Capture the cell that displays the provided text and extract its [x, y] central coordinate. 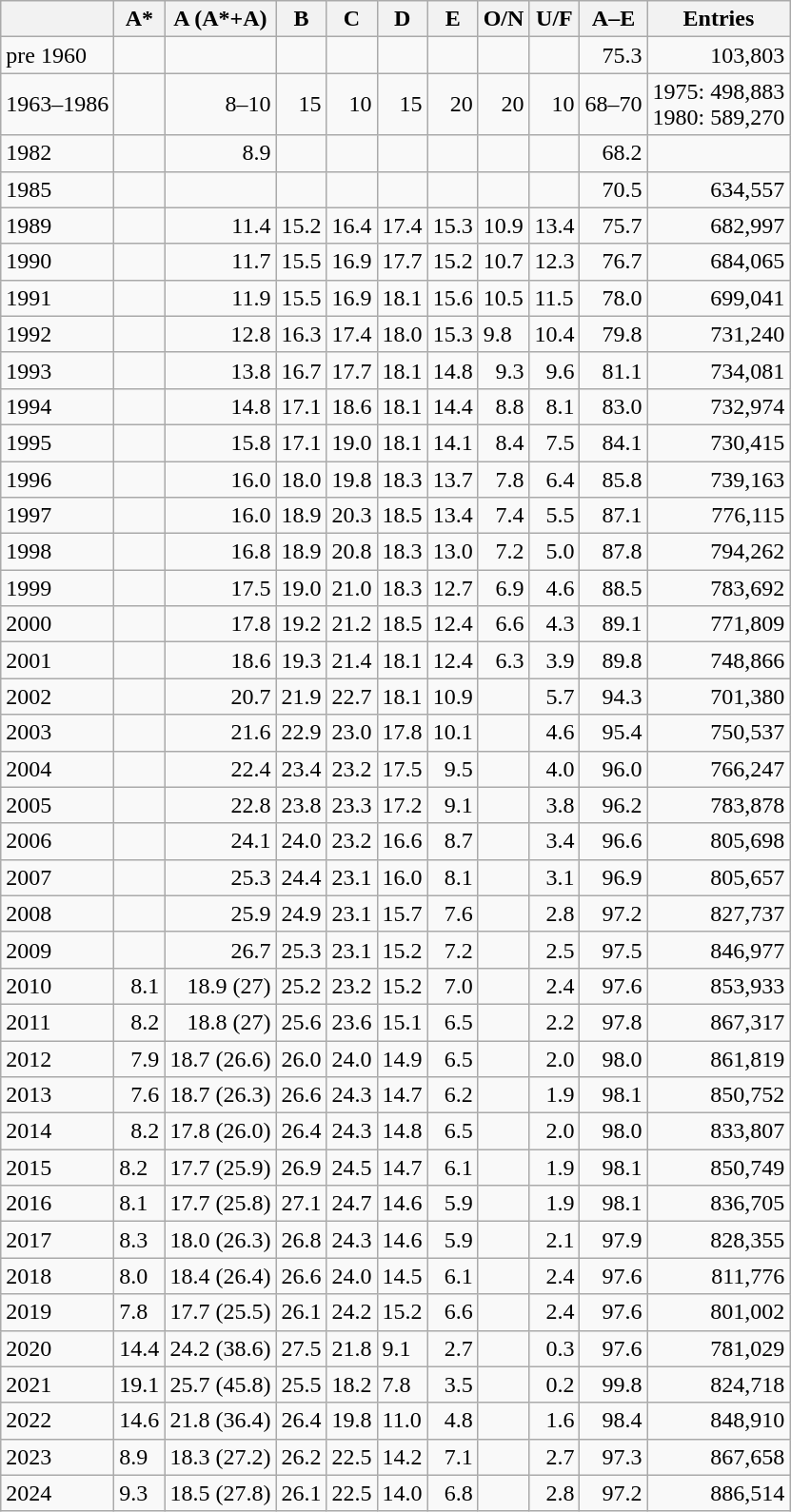
13.8 [221, 370]
2023 [57, 1457]
824,718 [719, 1384]
2004 [57, 769]
2014 [57, 1131]
1991 [57, 298]
6.2 [453, 1095]
2007 [57, 877]
11.0 [402, 1421]
5.7 [554, 697]
1982 [57, 153]
20.3 [352, 516]
14.1 [453, 442]
19.1 [139, 1384]
96.6 [613, 841]
21.8 [352, 1348]
634,557 [719, 189]
2.1 [554, 1240]
2022 [57, 1421]
16.4 [352, 226]
24.7 [352, 1204]
701,380 [719, 697]
16.7 [301, 370]
2000 [57, 624]
18.0 (26.3) [221, 1240]
22.9 [301, 733]
96.9 [613, 877]
1993 [57, 370]
16.6 [402, 841]
2011 [57, 1022]
2001 [57, 660]
1995 [57, 442]
731,240 [719, 334]
766,247 [719, 769]
99.8 [613, 1384]
836,705 [719, 1204]
1975: 498,8831980: 589,270 [719, 105]
8.7 [453, 841]
1.6 [554, 1421]
15.1 [402, 1022]
1990 [57, 262]
78.0 [613, 298]
2002 [57, 697]
8.8 [504, 406]
10.4 [554, 334]
17.7 (25.8) [221, 1204]
18.8 (27) [221, 1022]
B [301, 19]
2009 [57, 950]
771,809 [719, 624]
88.5 [613, 588]
21.9 [301, 697]
18.7 (26.3) [221, 1095]
70.5 [613, 189]
17.8 (26.0) [221, 1131]
68.2 [613, 153]
8–10 [221, 105]
75.7 [613, 226]
24.1 [221, 841]
13.0 [453, 552]
9.5 [453, 769]
12.8 [221, 334]
95.4 [613, 733]
2.2 [554, 1022]
18.4 (26.4) [221, 1276]
23.4 [301, 769]
7.9 [139, 1059]
87.1 [613, 516]
848,910 [719, 1421]
2015 [57, 1168]
U/F [554, 19]
3.9 [554, 660]
96.2 [613, 805]
1994 [57, 406]
783,692 [719, 588]
26.9 [301, 1168]
1992 [57, 334]
2010 [57, 986]
833,807 [719, 1131]
4.3 [554, 624]
1999 [57, 588]
9.6 [554, 370]
24.2 (38.6) [221, 1348]
22.4 [221, 769]
1997 [57, 516]
1985 [57, 189]
22.8 [221, 805]
853,933 [719, 986]
4.8 [453, 1421]
21.8 (36.4) [221, 1421]
14.9 [402, 1059]
68–70 [613, 105]
7.1 [453, 1457]
2019 [57, 1312]
750,537 [719, 733]
886,514 [719, 1493]
11.5 [554, 298]
684,065 [719, 262]
19.2 [301, 624]
26.7 [221, 950]
21.0 [352, 588]
12.7 [453, 588]
2008 [57, 913]
14.5 [402, 1276]
805,657 [719, 877]
97.3 [613, 1457]
2012 [57, 1059]
22.7 [352, 697]
776,115 [719, 516]
83.0 [613, 406]
1998 [57, 552]
20.8 [352, 552]
18.7 (26.6) [221, 1059]
17.7 (25.5) [221, 1312]
20.7 [221, 697]
2024 [57, 1493]
794,262 [719, 552]
748,866 [719, 660]
18.5 (27.8) [221, 1493]
867,658 [719, 1457]
1989 [57, 226]
850,749 [719, 1168]
805,698 [719, 841]
97.8 [613, 1022]
7.0 [453, 986]
23.8 [301, 805]
783,878 [719, 805]
2.5 [554, 950]
21.2 [352, 624]
O/N [504, 19]
3.5 [453, 1384]
781,029 [719, 1348]
828,355 [719, 1240]
11.9 [221, 298]
18.2 [352, 1384]
16.8 [221, 552]
23.3 [352, 805]
682,997 [719, 226]
4.0 [554, 769]
97.9 [613, 1240]
10.5 [504, 298]
10.1 [453, 733]
26.2 [301, 1457]
2013 [57, 1095]
21.4 [352, 660]
94.3 [613, 697]
15.7 [402, 913]
A–E [613, 19]
5.0 [554, 552]
27.1 [301, 1204]
1996 [57, 479]
24.2 [352, 1312]
867,317 [719, 1022]
3.1 [554, 877]
10.7 [504, 262]
2018 [57, 1276]
25.9 [221, 913]
14.2 [402, 1457]
89.8 [613, 660]
739,163 [719, 479]
E [453, 19]
79.8 [613, 334]
861,819 [719, 1059]
8.3 [139, 1240]
25.2 [301, 986]
Entries [719, 19]
103,803 [719, 55]
734,081 [719, 370]
2017 [57, 1240]
18.9 (27) [221, 986]
2003 [57, 733]
24.9 [301, 913]
846,977 [719, 950]
0.3 [554, 1348]
8.4 [504, 442]
15.8 [221, 442]
26.8 [301, 1240]
A (A*+A) [221, 19]
2005 [57, 805]
pre 1960 [57, 55]
85.8 [613, 479]
18.3 (27.2) [221, 1457]
97.5 [613, 950]
C [352, 19]
14.0 [402, 1493]
17.7 (25.9) [221, 1168]
850,752 [719, 1095]
811,776 [719, 1276]
87.8 [613, 552]
15.6 [453, 298]
A* [139, 19]
2020 [57, 1348]
1963–1986 [57, 105]
3.8 [554, 805]
3.4 [554, 841]
6.9 [504, 588]
76.7 [613, 262]
81.1 [613, 370]
5.5 [554, 516]
25.5 [301, 1384]
6.3 [504, 660]
2016 [57, 1204]
98.4 [613, 1421]
732,974 [719, 406]
89.1 [613, 624]
21.6 [221, 733]
730,415 [719, 442]
9.8 [504, 334]
7.4 [504, 516]
84.1 [613, 442]
6.4 [554, 479]
13.7 [453, 479]
75.3 [613, 55]
96.0 [613, 769]
0.2 [554, 1384]
27.5 [301, 1348]
17.2 [402, 805]
24.5 [352, 1168]
8.0 [139, 1276]
23.0 [352, 733]
7.5 [554, 442]
699,041 [719, 298]
24.4 [301, 877]
801,002 [719, 1312]
2006 [57, 841]
11.7 [221, 262]
25.6 [301, 1022]
6.8 [453, 1493]
11.4 [221, 226]
827,737 [719, 913]
23.6 [352, 1022]
D [402, 19]
19.3 [301, 660]
25.7 (45.8) [221, 1384]
16.3 [301, 334]
2021 [57, 1384]
26.0 [301, 1059]
12.3 [554, 262]
